Identify which cell holds the provided text, then report its (x, y) central coordinate. 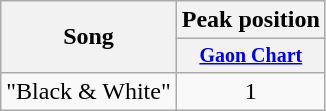
Song (89, 37)
Peak position (250, 20)
"Black & White" (89, 91)
Gaon Chart (250, 56)
1 (250, 91)
